Search for the cell housing the specified text and yield its (x, y) center coordinate. 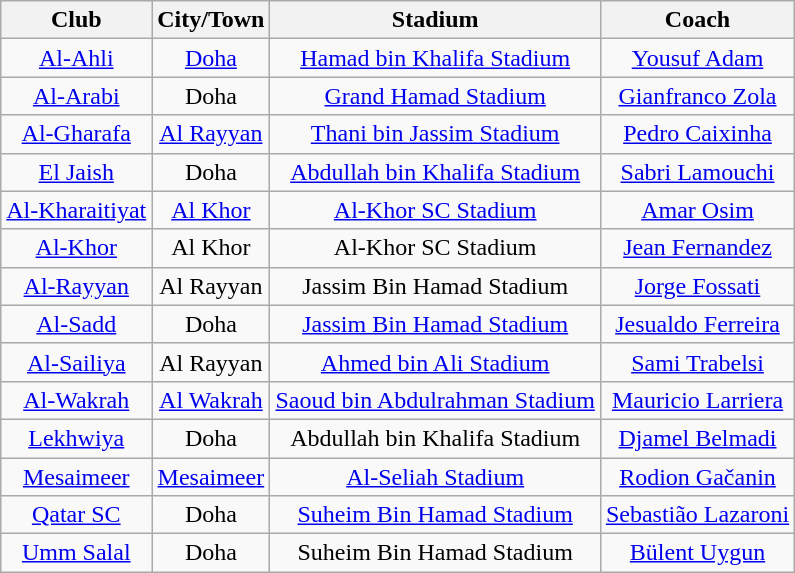
Al-Khor (76, 248)
Mauricio Larriera (697, 400)
Rodion Gačanin (697, 477)
Djamel Belmadi (697, 438)
Sabri Lamouchi (697, 172)
Sami Trabelsi (697, 362)
Pedro Caixinha (697, 134)
Amar Osim (697, 210)
Stadium (435, 20)
Umm Salal (76, 553)
Jean Fernandez (697, 248)
City/Town (211, 20)
Gianfranco Zola (697, 96)
Ahmed bin Ali Stadium (435, 362)
Grand Hamad Stadium (435, 96)
Al-Ahli (76, 58)
Al-Arabi (76, 96)
Jorge Fossati (697, 286)
Al-Sadd (76, 324)
Al Wakrah (211, 400)
El Jaish (76, 172)
Thani bin Jassim Stadium (435, 134)
Al-Gharafa (76, 134)
Club (76, 20)
Sebastião Lazaroni (697, 515)
Bülent Uygun (697, 553)
Al-Sailiya (76, 362)
Al-Seliah Stadium (435, 477)
Al-Wakrah (76, 400)
Al-Rayyan (76, 286)
Qatar SC (76, 515)
Saoud bin Abdulrahman Stadium (435, 400)
Al-Kharaitiyat (76, 210)
Jesualdo Ferreira (697, 324)
Yousuf Adam (697, 58)
Coach (697, 20)
Hamad bin Khalifa Stadium (435, 58)
Lekhwiya (76, 438)
